Search for the cell housing the specified text and yield its (x, y) center coordinate. 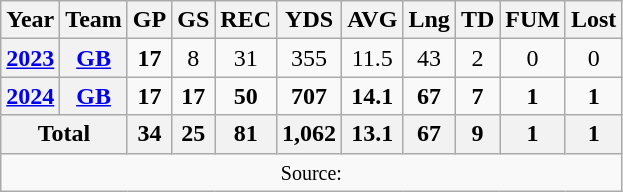
Year (30, 20)
11.5 (372, 58)
Total (64, 134)
9 (477, 134)
25 (194, 134)
FUM (533, 20)
31 (246, 58)
81 (246, 134)
13.1 (372, 134)
GS (194, 20)
34 (149, 134)
2 (477, 58)
Source: (312, 172)
AVG (372, 20)
Lng (429, 20)
7 (477, 96)
2023 (30, 58)
Lost (593, 20)
14.1 (372, 96)
2024 (30, 96)
355 (310, 58)
8 (194, 58)
1,062 (310, 134)
50 (246, 96)
TD (477, 20)
YDS (310, 20)
REC (246, 20)
43 (429, 58)
Team (94, 20)
707 (310, 96)
GP (149, 20)
